Scan for the cell matching the given text and deliver its (x, y) coordinate at center. 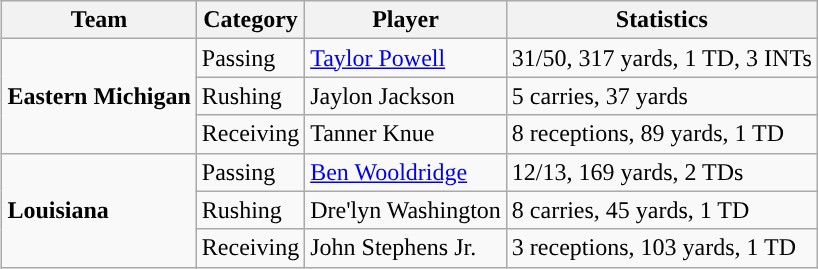
8 carries, 45 yards, 1 TD (662, 210)
31/50, 317 yards, 1 TD, 3 INTs (662, 58)
John Stephens Jr. (406, 248)
Louisiana (99, 210)
Player (406, 20)
Ben Wooldridge (406, 172)
Taylor Powell (406, 58)
5 carries, 37 yards (662, 96)
Dre'lyn Washington (406, 210)
Category (250, 20)
Tanner Knue (406, 134)
Eastern Michigan (99, 96)
Jaylon Jackson (406, 96)
3 receptions, 103 yards, 1 TD (662, 248)
Team (99, 20)
12/13, 169 yards, 2 TDs (662, 172)
Statistics (662, 20)
8 receptions, 89 yards, 1 TD (662, 134)
